Determine the [X, Y] coordinate at the center of the cell enclosing the given text.  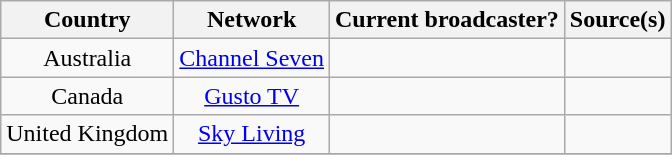
Channel Seven [252, 58]
Canada [88, 96]
Current broadcaster? [448, 20]
Sky Living [252, 134]
Source(s) [618, 20]
United Kingdom [88, 134]
Gusto TV [252, 96]
Australia [88, 58]
Country [88, 20]
Network [252, 20]
